Determine the (x, y) coordinate at the center of the cell enclosing the given text.  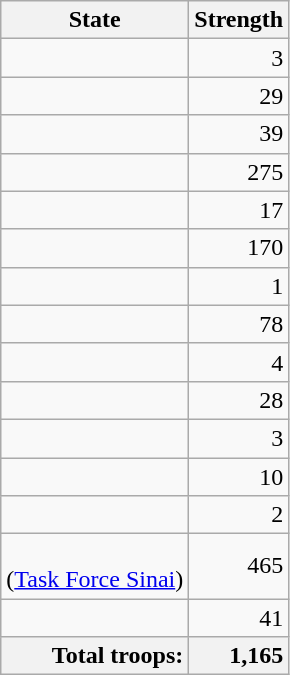
State (95, 20)
2 (239, 515)
465 (239, 566)
41 (239, 618)
39 (239, 134)
(Task Force Sinai) (95, 566)
275 (239, 172)
1,165 (239, 656)
1 (239, 286)
Total troops: (95, 656)
Strength (239, 20)
78 (239, 324)
4 (239, 362)
170 (239, 248)
28 (239, 400)
10 (239, 477)
17 (239, 210)
29 (239, 96)
